Detect which cell encompasses the target text, then output its (X, Y) center coordinate. 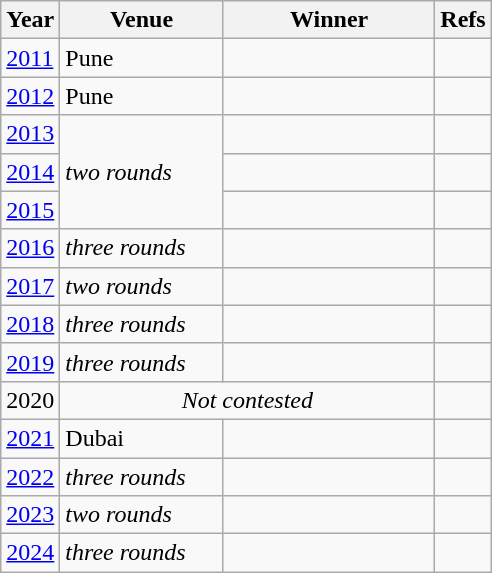
2018 (30, 324)
2023 (30, 515)
2024 (30, 553)
Not contested (248, 400)
2021 (30, 438)
Winner (329, 20)
2020 (30, 400)
2015 (30, 210)
Year (30, 20)
2011 (30, 58)
Venue (142, 20)
2012 (30, 96)
2016 (30, 248)
2019 (30, 362)
Dubai (142, 438)
2013 (30, 134)
2022 (30, 477)
2017 (30, 286)
2014 (30, 172)
Refs (463, 20)
